Determine the [x, y] coordinate at the center of the cell enclosing the given text.  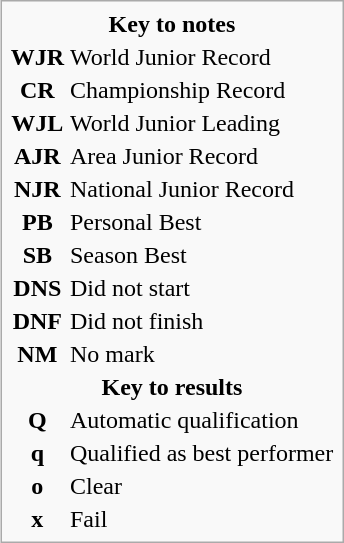
DNF [37, 321]
National Junior Record [201, 189]
Area Junior Record [201, 156]
SB [37, 255]
World Junior Record [201, 57]
Q [37, 420]
Key to notes [172, 24]
WJR [37, 57]
World Junior Leading [201, 123]
o [37, 486]
Did not finish [201, 321]
NJR [37, 189]
Clear [201, 486]
x [37, 519]
Qualified as best performer [201, 453]
PB [37, 222]
Key to results [172, 387]
CR [37, 90]
Fail [201, 519]
WJL [37, 123]
DNS [37, 288]
NM [37, 354]
Season Best [201, 255]
q [37, 453]
No mark [201, 354]
Personal Best [201, 222]
Automatic qualification [201, 420]
AJR [37, 156]
Did not start [201, 288]
Championship Record [201, 90]
